Detect which cell encompasses the target text, then output its [x, y] center coordinate. 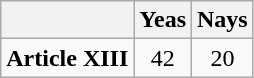
Article XIII [68, 58]
Yeas [163, 20]
Nays [223, 20]
20 [223, 58]
42 [163, 58]
